Provide the (x, y) coordinate of the cell's center where the given text is located.  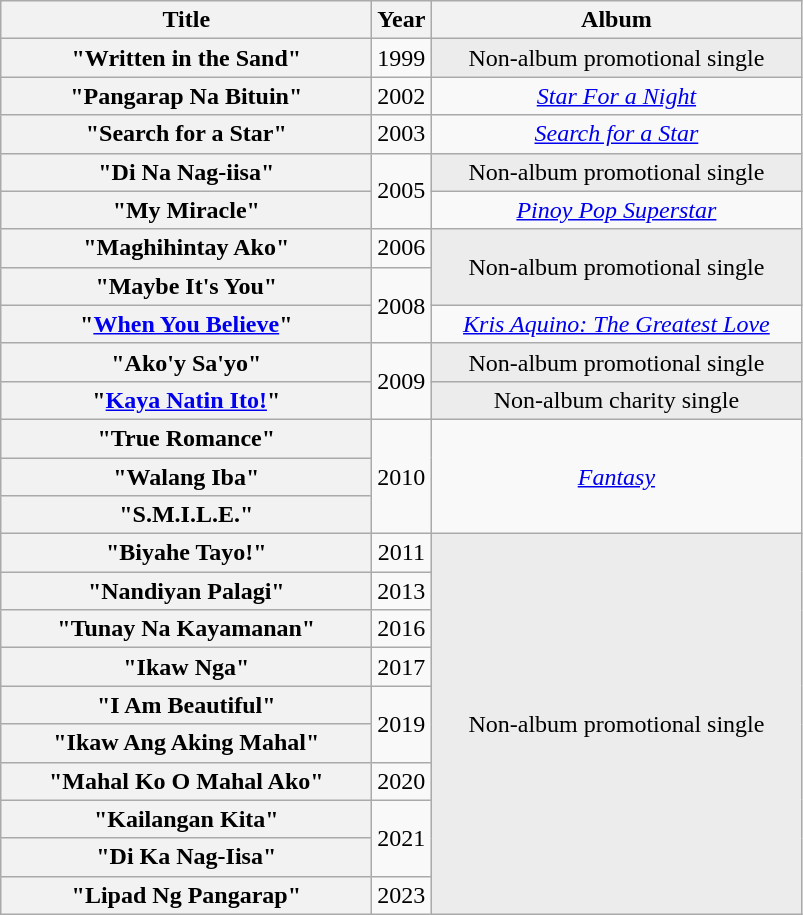
2003 (402, 134)
Fantasy (616, 476)
2008 (402, 305)
"Kaya Natin Ito!" (186, 400)
2011 (402, 553)
2016 (402, 629)
"Tunay Na Kayamanan" (186, 629)
"Ikaw Nga" (186, 667)
Kris Aquino: The Greatest Love (616, 324)
"Maybe It's You" (186, 286)
Star For a Night (616, 96)
"Ako'y Sa'yo" (186, 362)
"My Miracle" (186, 210)
2017 (402, 667)
Non-album charity single (616, 400)
2020 (402, 781)
Pinoy Pop Superstar (616, 210)
"Written in the Sand" (186, 58)
2005 (402, 191)
Title (186, 20)
Search for a Star (616, 134)
"Lipad Ng Pangarap" (186, 895)
2021 (402, 838)
"Di Na Nag-iisa" (186, 172)
Album (616, 20)
"Biyahe Tayo!" (186, 553)
"Walang Iba" (186, 477)
"When You Believe" (186, 324)
"Pangarap Na Bituin" (186, 96)
2013 (402, 591)
"I Am Beautiful" (186, 705)
2009 (402, 381)
2006 (402, 248)
"Di Ka Nag-Iisa" (186, 857)
"Kailangan Kita" (186, 819)
"Nandiyan Palagi" (186, 591)
"True Romance" (186, 438)
"Ikaw Ang Aking Mahal" (186, 743)
"S.M.I.L.E." (186, 515)
Year (402, 20)
"Mahal Ko O Mahal Ako" (186, 781)
2002 (402, 96)
1999 (402, 58)
2010 (402, 476)
"Search for a Star" (186, 134)
2023 (402, 895)
2019 (402, 724)
"Maghihintay Ako" (186, 248)
